Locate the cell with the specified text and output its [x, y] center coordinate. 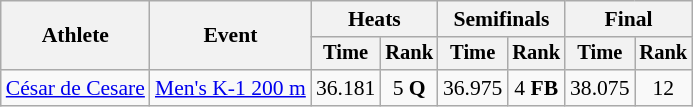
Semifinals [502, 19]
38.075 [600, 88]
Final [628, 19]
Men's K-1 200 m [230, 88]
5 Q [409, 88]
Athlete [76, 36]
36.975 [472, 88]
36.181 [346, 88]
Heats [374, 19]
Event [230, 36]
12 [663, 88]
4 FB [536, 88]
César de Cesare [76, 88]
